Output the [X, Y] coordinate of the center of the cell containing the given text.  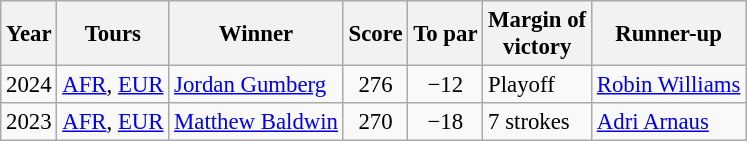
Playoff [538, 85]
Score [376, 34]
2024 [29, 85]
276 [376, 85]
Winner [256, 34]
Year [29, 34]
To par [446, 34]
2023 [29, 122]
Adri Arnaus [668, 122]
Robin Williams [668, 85]
Runner-up [668, 34]
Tours [113, 34]
Jordan Gumberg [256, 85]
Matthew Baldwin [256, 122]
−12 [446, 85]
−18 [446, 122]
270 [376, 122]
Margin ofvictory [538, 34]
7 strokes [538, 122]
